Return the (x, y) coordinate for the center point of the cell that contains the specified text.  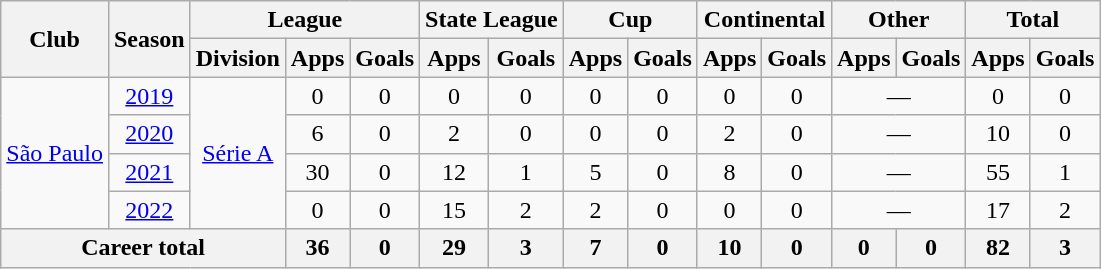
Club (55, 39)
League (304, 20)
Other (899, 20)
17 (998, 210)
82 (998, 248)
Division (238, 58)
Total (1033, 20)
Cup (630, 20)
São Paulo (55, 153)
6 (317, 134)
12 (454, 172)
Season (149, 39)
8 (729, 172)
Série A (238, 153)
2022 (149, 210)
Career total (144, 248)
7 (595, 248)
2020 (149, 134)
2019 (149, 96)
15 (454, 210)
Continental (764, 20)
2021 (149, 172)
5 (595, 172)
30 (317, 172)
36 (317, 248)
29 (454, 248)
55 (998, 172)
State League (492, 20)
